Find where the given text appears and provide that cell's center as (X, Y) coordinate. 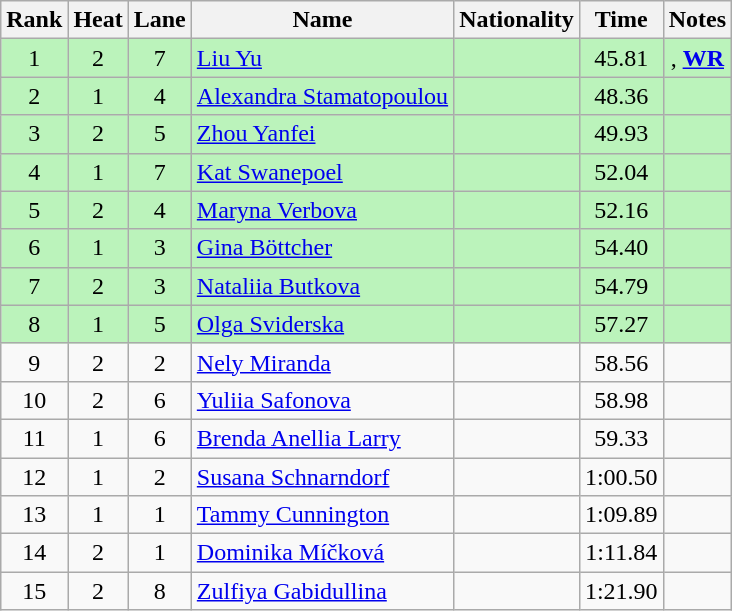
58.56 (621, 362)
Time (621, 20)
Notes (697, 20)
Alexandra Stamatopoulou (322, 96)
45.81 (621, 58)
Zhou Yanfei (322, 134)
Zulfiya Gabidullina (322, 591)
52.04 (621, 172)
54.40 (621, 248)
Tammy Cunnington (322, 515)
9 (34, 362)
48.36 (621, 96)
Olga Sviderska (322, 324)
Name (322, 20)
58.98 (621, 400)
Maryna Verbova (322, 210)
Liu Yu (322, 58)
52.16 (621, 210)
Nely Miranda (322, 362)
1:09.89 (621, 515)
49.93 (621, 134)
12 (34, 477)
13 (34, 515)
59.33 (621, 438)
57.27 (621, 324)
10 (34, 400)
14 (34, 553)
Rank (34, 20)
Brenda Anellia Larry (322, 438)
Susana Schnarndorf (322, 477)
Gina Böttcher (322, 248)
Dominika Míčková (322, 553)
54.79 (621, 286)
1:11.84 (621, 553)
Yuliia Safonova (322, 400)
, WR (697, 58)
1:00.50 (621, 477)
15 (34, 591)
Lane (160, 20)
1:21.90 (621, 591)
11 (34, 438)
Nataliia Butkova (322, 286)
Kat Swanepoel (322, 172)
Heat (98, 20)
Nationality (517, 20)
